Return the [x, y] coordinate for the center point of the cell that contains the specified text.  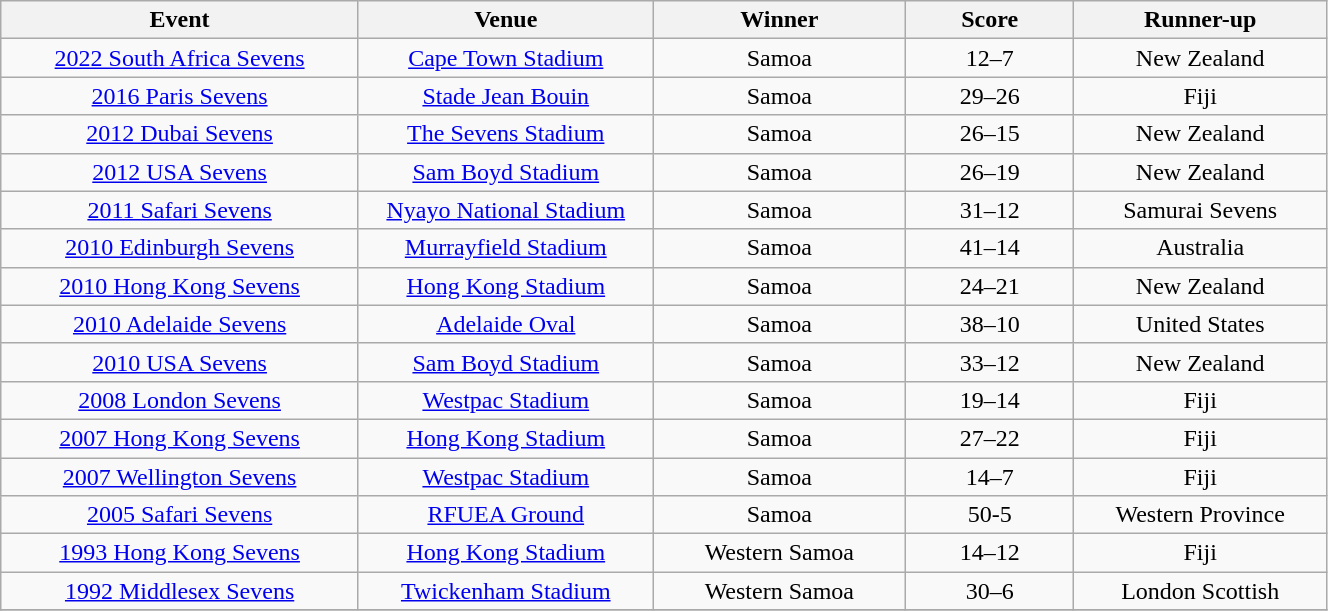
2012 USA Sevens [180, 172]
24–21 [990, 286]
33–12 [990, 362]
2022 South Africa Sevens [180, 58]
Western Province [1200, 515]
2010 USA Sevens [180, 362]
2007 Hong Kong Sevens [180, 438]
Stade Jean Bouin [506, 96]
Venue [506, 20]
50-5 [990, 515]
14–12 [990, 553]
Runner-up [1200, 20]
Murrayfield Stadium [506, 248]
Winner [779, 20]
14–7 [990, 477]
Score [990, 20]
Cape Town Stadium [506, 58]
Nyayo National Stadium [506, 210]
27–22 [990, 438]
2010 Adelaide Sevens [180, 324]
Event [180, 20]
2007 Wellington Sevens [180, 477]
26–19 [990, 172]
41–14 [990, 248]
2012 Dubai Sevens [180, 134]
29–26 [990, 96]
The Sevens Stadium [506, 134]
2010 Edinburgh Sevens [180, 248]
2005 Safari Sevens [180, 515]
2010 Hong Kong Sevens [180, 286]
Australia [1200, 248]
19–14 [990, 400]
2016 Paris Sevens [180, 96]
31–12 [990, 210]
26–15 [990, 134]
Twickenham Stadium [506, 591]
30–6 [990, 591]
1993 Hong Kong Sevens [180, 553]
2008 London Sevens [180, 400]
Samurai Sevens [1200, 210]
1992 Middlesex Sevens [180, 591]
2011 Safari Sevens [180, 210]
RFUEA Ground [506, 515]
London Scottish [1200, 591]
United States [1200, 324]
38–10 [990, 324]
Adelaide Oval [506, 324]
12–7 [990, 58]
